Return the (x, y) coordinate for the center point of the cell that contains the specified text.  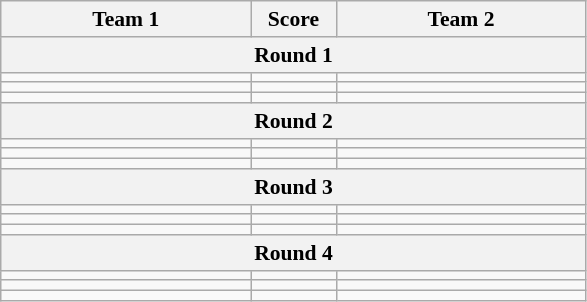
Round 4 (294, 253)
Team 1 (126, 19)
Team 2 (461, 19)
Round 2 (294, 121)
Round 3 (294, 187)
Score (294, 19)
Round 1 (294, 55)
